Pinpoint the cell where the given text exists, returning its [X, Y] midpoint coordinate. 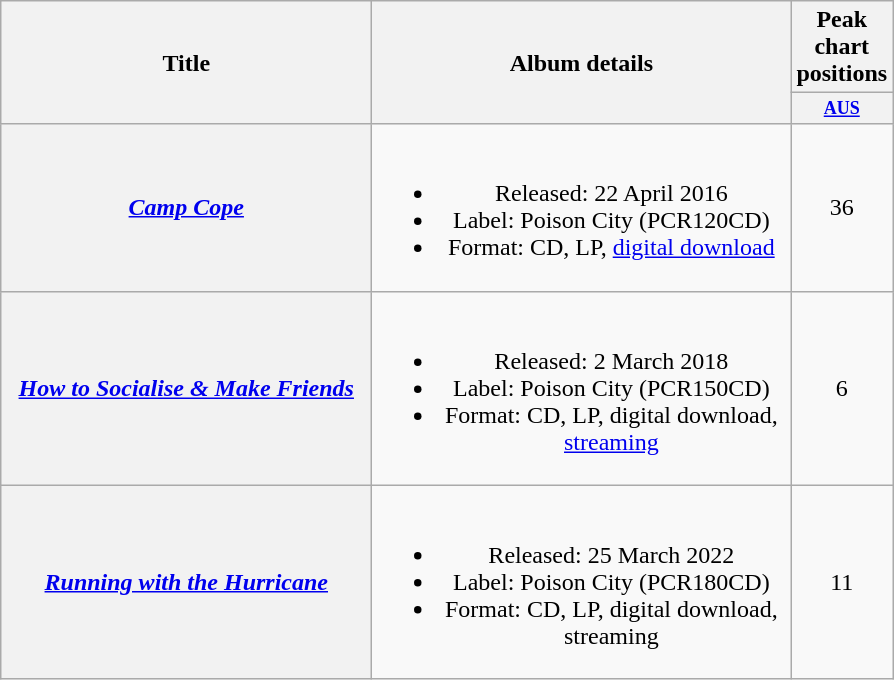
Released: 22 April 2016Label: Poison City (PCR120CD)Format: CD, LP, digital download [582, 208]
Peak chart positions [842, 47]
Released: 2 March 2018Label: Poison City (PCR150CD)Format: CD, LP, digital download, streaming [582, 388]
How to Socialise & Make Friends [186, 388]
36 [842, 208]
Camp Cope [186, 208]
6 [842, 388]
Album details [582, 62]
11 [842, 582]
Title [186, 62]
AUS [842, 108]
Released: 25 March 2022Label: Poison City (PCR180CD)Format: CD, LP, digital download, streaming [582, 582]
Running with the Hurricane [186, 582]
